Search for the cell housing the specified text and yield its [X, Y] center coordinate. 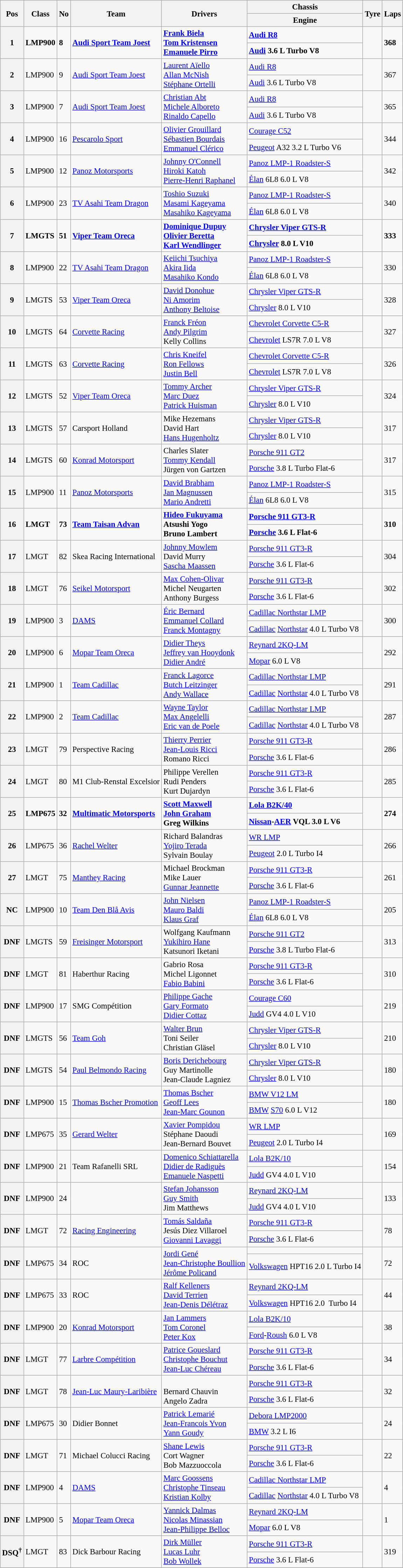
302 [393, 589]
274 [393, 813]
81 [64, 974]
Ford-Roush 6.0 L V8 [305, 1335]
315 [393, 492]
76 [64, 589]
30 [64, 1424]
DSQ† [12, 1552]
365 [393, 107]
313 [393, 942]
Thierry Perrier Jean-Louis Ricci Romano Ricci [204, 749]
BMW S70 6.0 L V12 [305, 1111]
Jan Lammers Tom Coronel Peter Kox [204, 1327]
333 [393, 236]
340 [393, 203]
33 [64, 1295]
19 [12, 621]
Patrice Goueslard Christophe Bouchut Jean-Luc Chéreau [204, 1359]
Volkswagen HPT16 2.0 L Turbo I4 [305, 1266]
367 [393, 75]
BMW 3.2 L I6 [305, 1431]
330 [393, 267]
Gerard Welter [116, 1134]
327 [393, 332]
M1 Club-Renstal Excelsior [116, 781]
SMG Compétition [116, 1006]
Didier Bonnet [116, 1424]
Hideo Fukuyama Atsushi Yogo Bruno Lambert [204, 524]
Dick Barbour Racing [116, 1552]
Carsport Holland [116, 428]
Team Taisan Advan [116, 524]
18 [12, 589]
285 [393, 781]
Walter Brun Toni Seiler Christian Gläsel [204, 1038]
25 [12, 813]
Yannick Dalmas Nicolas Minassian Jean-Philippe Belloc [204, 1520]
Johnny Mowlem David Murry Sascha Maassen [204, 557]
286 [393, 749]
Seikel Motorsport [116, 589]
Philippe Gache Gary Formato Didier Cottaz [204, 1006]
Nissan-AER VQL 3.0 L V6 [305, 821]
292 [393, 653]
Jean-Luc Maury-Laribière [116, 1391]
210 [393, 1038]
287 [393, 717]
Perspective Racing [116, 749]
Multimatic Motorsports [116, 813]
342 [393, 171]
Dominique Dupuy Olivier Beretta Karl Wendlinger [204, 236]
154 [393, 1167]
Michael Colucci Racing [116, 1455]
BMW V12 LM [305, 1094]
Shane Lewis Cort Wagner Bob Mazzuoccola [204, 1455]
Team Rafanelli SRL [116, 1167]
Drivers [204, 13]
300 [393, 621]
79 [64, 749]
Frank Biela Tom Kristensen Emanuele Pirro [204, 43]
38 [393, 1327]
205 [393, 910]
Debora LMP2000 [305, 1416]
75 [64, 878]
Larbre Compétition [116, 1359]
Max Cohen-Olivar Michel Neugarten Anthony Burgess [204, 589]
Class [41, 13]
57 [64, 428]
Skea Racing International [116, 557]
Charles Slater Tommy Kendall Jürgen von Gartzen [204, 460]
Wolfgang Kaufmann Yukihiro Hane Katsunori Iketani [204, 942]
Philippe Verellen Rudi Penders Kurt Dujardyn [204, 781]
Pos [12, 13]
Olivier Grouillard Sébastien Bourdais Emmanuel Clérico [204, 139]
80 [64, 781]
Éric Bernard Emmanuel Collard Franck Montagny [204, 621]
368 [393, 43]
133 [393, 1199]
Courage C52 [305, 131]
Didier Theys Jeffrey van Hooydonk Didier André [204, 653]
328 [393, 300]
Domenico Schiattarella Didier de Radiguès Emanuele Naspetti [204, 1167]
324 [393, 396]
David Brabham Jan Magnussen Mario Andretti [204, 492]
NC [12, 910]
Mike Hezemans David Hart Hans Hugenholtz [204, 428]
Team [116, 13]
Laps [393, 13]
Xavier Pompidou Stéphane Daoudi Jean-Bernard Bouvet [204, 1134]
No [64, 13]
Paul Belmondo Racing [116, 1070]
Pescarolo Sport [116, 139]
Laurent Aïello Allan McNish Stéphane Ortelli [204, 75]
51 [64, 236]
Rachel Welter [116, 846]
59 [64, 942]
Patrick Lemarié Jean-Francois Yvon Yann Goudy [204, 1424]
Dirk Müller Lucas Luhr Bob Wollek [204, 1552]
Johnny O'Connell Hiroki Katoh Pierre-Henri Raphanel [204, 171]
Volkswagen HPT16 2.0 Turbo I4 [305, 1303]
63 [64, 364]
Jordi Gené Jean-Christophe Boullion Jérôme Policand [204, 1263]
Peugeot A32 3.2 L Turbo V6 [305, 147]
83 [64, 1552]
53 [64, 300]
Wayne Taylor Max Angelelli Eric van de Poele [204, 717]
60 [64, 460]
14 [12, 460]
Richard Balandras Yojiro Terada Sylvain Boulay [204, 846]
64 [64, 332]
56 [64, 1038]
Engine [305, 20]
Chassis [305, 7]
Tyre [373, 13]
Lola B2K/40 [305, 805]
Bernard Chauvin Angelo Zadra [204, 1391]
44 [393, 1295]
77 [64, 1359]
219 [393, 1006]
36 [64, 846]
Gabrio Rosa Michel Ligonnet Fabio Babini [204, 974]
Team Den Blå Avis [116, 910]
Manthey Racing [116, 878]
Michael Brockman Mike Lauer Gunnar Jeannette [204, 878]
Christian Abt Michele Alboreto Rinaldo Capello [204, 107]
261 [393, 878]
26 [12, 846]
Franck Fréon Andy Pilgrim Kelly Collins [204, 332]
52 [64, 396]
319 [393, 1552]
Scott Maxwell John Graham Greg Wilkins [204, 813]
Courage C60 [305, 998]
304 [393, 557]
326 [393, 364]
John Nielsen Mauro Baldi Klaus Graf [204, 910]
266 [393, 846]
344 [393, 139]
Keiichi Tsuchiya Akira Iida Masahiko Kondo [204, 267]
Freisinger Motorsport [116, 942]
Chris Kneifel Ron Fellows Justin Bell [204, 364]
54 [64, 1070]
169 [393, 1134]
Haberthur Racing [116, 974]
Tommy Archer Marc Duez Patrick Huisman [204, 396]
71 [64, 1455]
Tomás Saldaña Jesús Diez Villaroel Giovanni Lavaggi [204, 1231]
73 [64, 524]
291 [393, 685]
David Donohue Ni Amorim Anthony Beltoise [204, 300]
35 [64, 1134]
Racing Engineering [116, 1231]
Stefan Johansson Guy Smith Jim Matthews [204, 1199]
Marc Goossens Christophe Tinseau Kristian Kolby [204, 1488]
Team Goh [116, 1038]
13 [12, 428]
27 [12, 878]
Franck Lagorce Butch Leitzinger Andy Wallace [204, 685]
Boris Derichebourg Guy Martinolle Jean-Claude Lagniez [204, 1070]
Thomas Bscher Geoff Lees Jean-Marc Gounon [204, 1102]
Toshio Suzuki Masami Kageyama Masahiko Kageyama [204, 203]
Ralf Kelleners David Terrien Jean-Denis Délétraz [204, 1295]
Thomas Bscher Promotion [116, 1102]
82 [64, 557]
